Scan for the cell matching the given text and deliver its [x, y] coordinate at center. 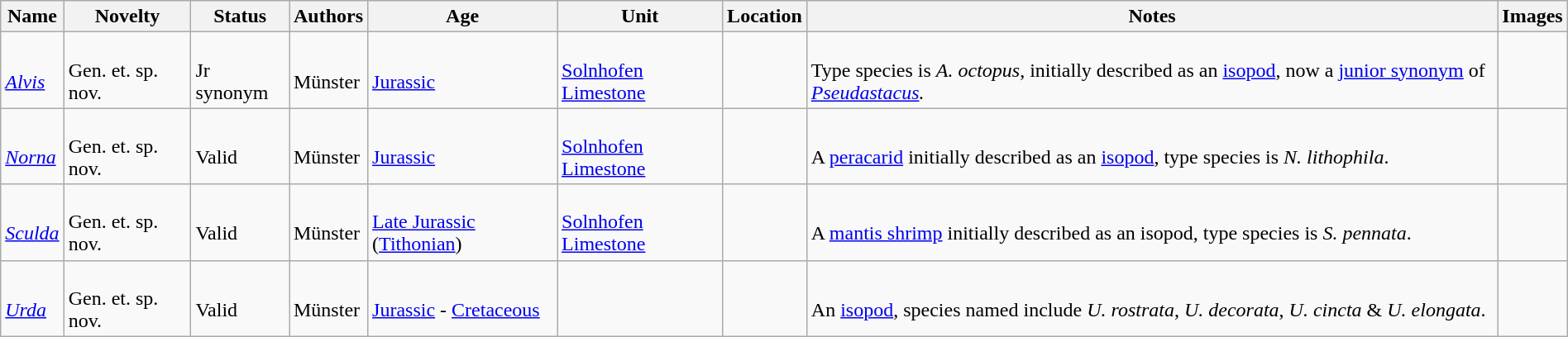
Alvis [32, 70]
Authors [329, 17]
Norna [32, 146]
Status [240, 17]
Late Jurassic (Tithonian) [463, 222]
A mantis shrimp initially described as an isopod, type species is S. pennata. [1151, 222]
Images [1532, 17]
Name [32, 17]
Age [463, 17]
Novelty [127, 17]
Urda [32, 298]
Type species is A. octopus, initially described as an isopod, now a junior synonym of Pseudastacus. [1151, 70]
Unit [640, 17]
Notes [1151, 17]
Jurassic - Cretaceous [463, 298]
Location [765, 17]
Sculda [32, 222]
Jr synonym [240, 70]
A peracarid initially described as an isopod, type species is N. lithophila. [1151, 146]
An isopod, species named include U. rostrata, U. decorata, U. cincta & U. elongata. [1151, 298]
